Find where the given text appears and provide that cell's center as [X, Y] coordinate. 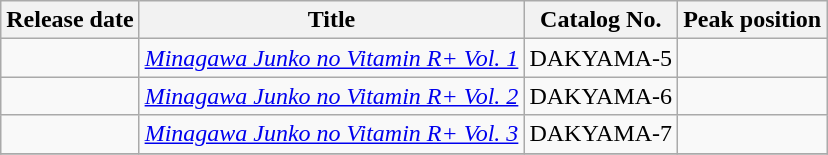
Minagawa Junko no Vitamin R+ Vol. 1 [332, 58]
Catalog No. [601, 20]
Title [332, 20]
Minagawa Junko no Vitamin R+ Vol. 2 [332, 96]
DAKYAMA-6 [601, 96]
DAKYAMA-7 [601, 134]
Peak position [752, 20]
Release date [70, 20]
Minagawa Junko no Vitamin R+ Vol. 3 [332, 134]
DAKYAMA-5 [601, 58]
